Locate the cell with the specified text and output its [x, y] center coordinate. 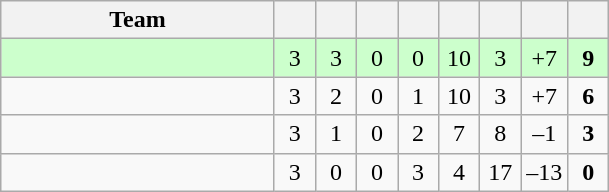
6 [588, 96]
–1 [544, 134]
9 [588, 58]
7 [460, 134]
8 [500, 134]
17 [500, 172]
4 [460, 172]
Team [138, 20]
–13 [544, 172]
